Find where the given text appears and provide that cell's center as [x, y] coordinate. 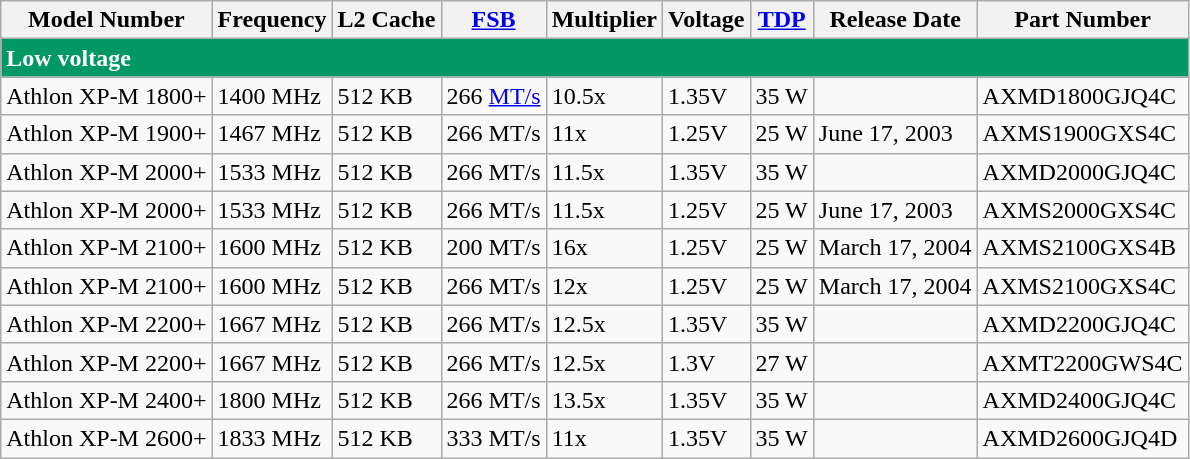
200 MT/s [494, 248]
Athlon XP-M 1800+ [106, 96]
AXMD2200GJQ4C [1082, 324]
AXMT2200GWS4C [1082, 362]
TDP [782, 20]
1833 MHz [272, 438]
1.3V [707, 362]
AXMD2000GJQ4C [1082, 172]
Athlon XP-M 1900+ [106, 134]
FSB [494, 20]
27 W [782, 362]
AXMS2100GXS4C [1082, 286]
16x [604, 248]
1467 MHz [272, 134]
13.5x [604, 400]
AXMS2000GXS4C [1082, 210]
AXMS1900GXS4C [1082, 134]
Low voltage [594, 58]
Model Number [106, 20]
L2 Cache [386, 20]
Part Number [1082, 20]
Multiplier [604, 20]
Athlon XP-M 2600+ [106, 438]
12x [604, 286]
AXMD2400GJQ4C [1082, 400]
Athlon XP-M 2400+ [106, 400]
AXMS2100GXS4B [1082, 248]
1400 MHz [272, 96]
Frequency [272, 20]
1800 MHz [272, 400]
Release Date [895, 20]
AXMD1800GJQ4C [1082, 96]
Voltage [707, 20]
333 MT/s [494, 438]
AXMD2600GJQ4D [1082, 438]
10.5x [604, 96]
